Pinpoint the cell where the given text exists, returning its (x, y) midpoint coordinate. 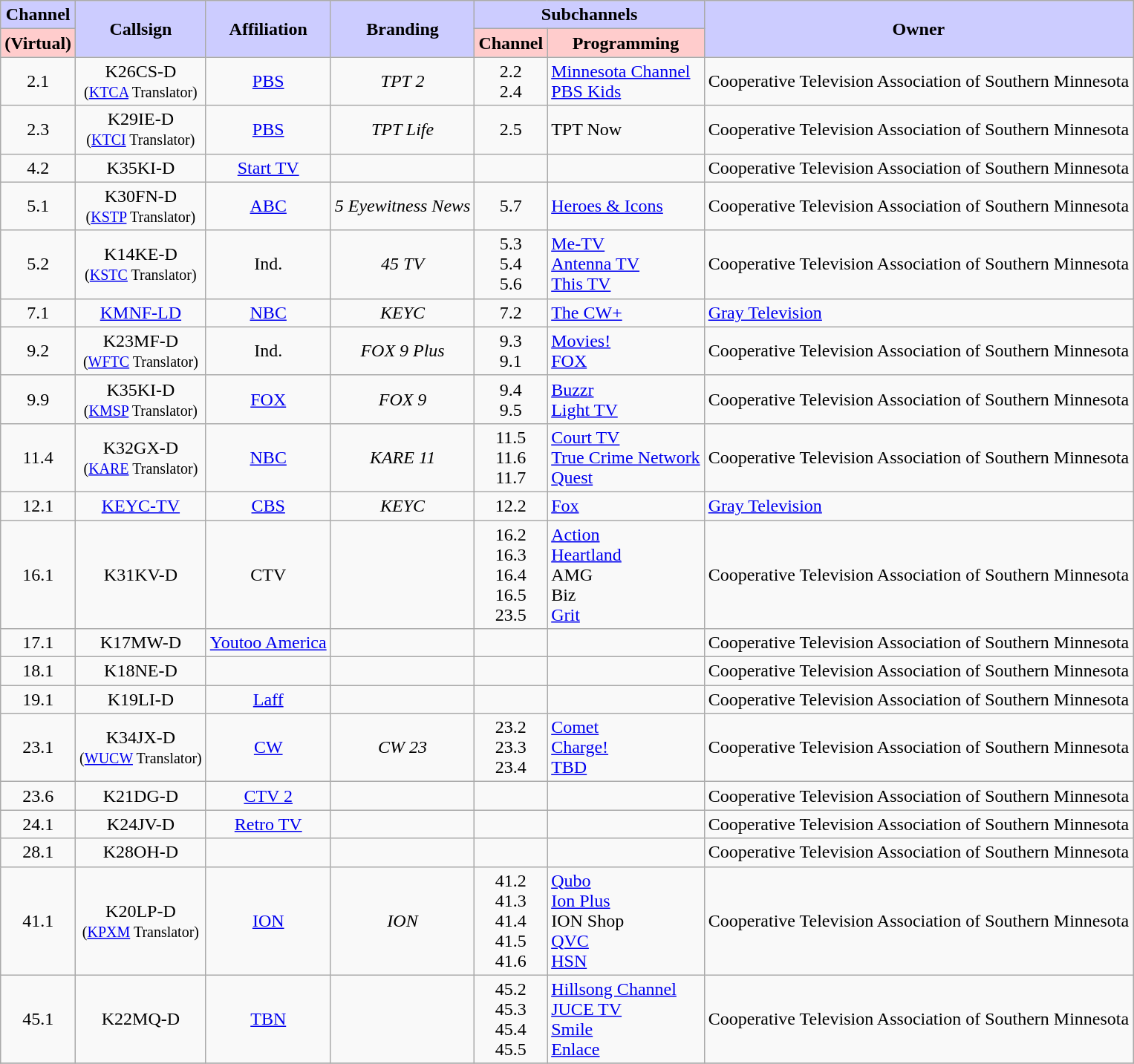
5.35.45.6 (511, 264)
Minnesota ChannelPBS Kids (626, 82)
9.9 (39, 399)
TPT Now (626, 129)
Start TV (268, 168)
K26CS-D(KTCA Translator) (141, 82)
23.1 (39, 748)
TBN (268, 1019)
Court TVTrue Crime NetworkQuest (626, 457)
CTV 2 (268, 796)
17.1 (39, 643)
Retro TV (268, 824)
Programming (626, 43)
Me-TVAntenna TVThis TV (626, 264)
CometCharge!TBD (626, 748)
45 TV (403, 264)
QuboIon PlusION ShopQVCHSN (626, 921)
Youtoo America (268, 643)
K32GX-D(KARE Translator) (141, 457)
11.511.611.7 (511, 457)
2.5 (511, 129)
K14KE-D(KSTC Translator) (141, 264)
TPT Life (403, 129)
FOX (268, 399)
2.1 (39, 82)
K35KI-D (KMSP Translator) (141, 399)
12.1 (39, 506)
9.39.1 (511, 350)
2.22.4 (511, 82)
K35KI-D (141, 168)
41.1 (39, 921)
Laff (268, 699)
K30FN-D(KSTP Translator) (141, 206)
BuzzrLight TV (626, 399)
K29IE-D(KTCI Translator) (141, 129)
24.1 (39, 824)
The CW+ (626, 313)
K23MF-D(WFTC Translator) (141, 350)
Hillsong ChannelJUCE TVSmileEnlace (626, 1019)
5.7 (511, 206)
16.216.316.416.523.5 (511, 574)
K17MW-D (141, 643)
(Virtual) (39, 43)
45.1 (39, 1019)
ActionHeartlandAMGBizGrit (626, 574)
7.1 (39, 313)
11.4 (39, 457)
FOX 9 Plus (403, 350)
KEYC-TV (141, 506)
Branding (403, 29)
Movies!FOX (626, 350)
K18NE-D (141, 671)
5.1 (39, 206)
16.1 (39, 574)
K28OH-D (141, 852)
ABC (268, 206)
23.223.323.4 (511, 748)
9.2 (39, 350)
Owner (919, 29)
CTV (268, 574)
FOX 9 (403, 399)
4.2 (39, 168)
K21DG-D (141, 796)
45.245.345.4 45.5 (511, 1019)
CW (268, 748)
CW 23 (403, 748)
K19LI-D (141, 699)
7.2 (511, 313)
12.2 (511, 506)
19.1 (39, 699)
23.6 (39, 796)
Fox (626, 506)
Affiliation (268, 29)
Heroes & Icons (626, 206)
5.2 (39, 264)
CBS (268, 506)
K24JV-D (141, 824)
Callsign (141, 29)
Subchannels (590, 15)
KMNF-LD (141, 313)
2.3 (39, 129)
K22MQ-D (141, 1019)
9.49.5 (511, 399)
18.1 (39, 671)
28.1 (39, 852)
KARE 11 (403, 457)
K34JX-D(WUCW Translator) (141, 748)
TPT 2 (403, 82)
K20LP-D(KPXM Translator) (141, 921)
5 Eyewitness News (403, 206)
K31KV-D (141, 574)
41.241.341.4 41.541.6 (511, 921)
